From the cell containing the given text, extract its center point as (x, y) coordinate. 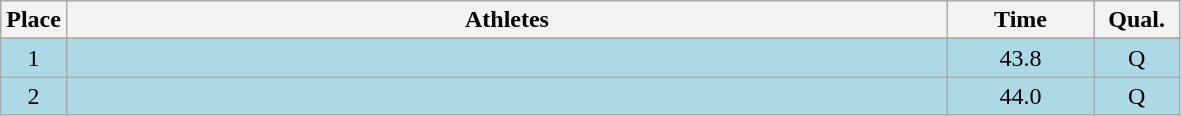
44.0 (1021, 96)
Time (1021, 20)
2 (34, 96)
Place (34, 20)
1 (34, 58)
Athletes (506, 20)
Qual. (1137, 20)
43.8 (1021, 58)
